Pinpoint the cell where the given text exists, returning its [X, Y] midpoint coordinate. 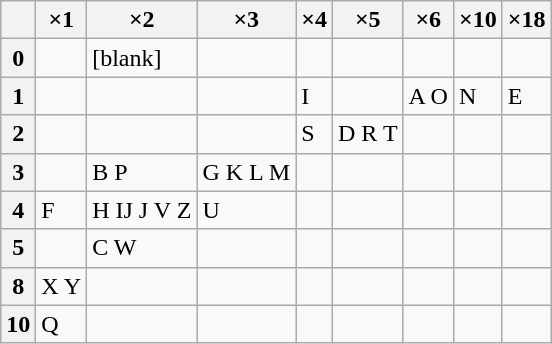
D R T [368, 134]
1 [18, 96]
C W [142, 248]
B P [142, 172]
×1 [62, 20]
8 [18, 286]
×10 [478, 20]
Q [62, 324]
H IJ J V Z [142, 210]
I [314, 96]
A O [428, 96]
F [62, 210]
E [526, 96]
U [246, 210]
×5 [368, 20]
×4 [314, 20]
2 [18, 134]
0 [18, 58]
5 [18, 248]
G K L M [246, 172]
4 [18, 210]
S [314, 134]
×6 [428, 20]
N [478, 96]
10 [18, 324]
[blank] [142, 58]
×3 [246, 20]
3 [18, 172]
×2 [142, 20]
X Y [62, 286]
×18 [526, 20]
